Search for the cell housing the specified text and yield its (X, Y) center coordinate. 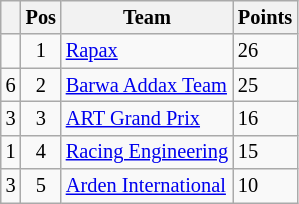
6 (11, 85)
16 (265, 118)
Pos (41, 17)
Racing Engineering (147, 152)
Arden International (147, 186)
ART Grand Prix (147, 118)
15 (265, 152)
Points (265, 17)
4 (41, 152)
5 (41, 186)
25 (265, 85)
Team (147, 17)
2 (41, 85)
26 (265, 51)
Rapax (147, 51)
10 (265, 186)
Barwa Addax Team (147, 85)
